Capture the cell that displays the provided text and extract its (X, Y) central coordinate. 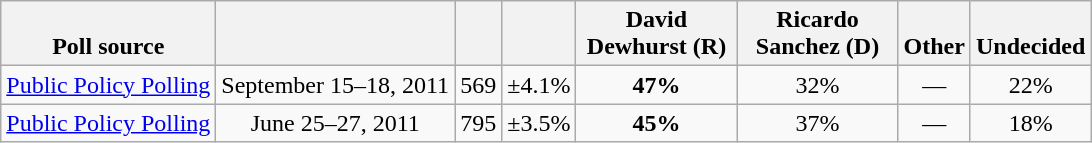
Poll source (108, 34)
June 25–27, 2011 (336, 123)
September 15–18, 2011 (336, 85)
Undecided (1030, 34)
22% (1030, 85)
RicardoSanchez (D) (818, 34)
32% (818, 85)
±4.1% (539, 85)
18% (1030, 123)
DavidDewhurst (R) (656, 34)
45% (656, 123)
±3.5% (539, 123)
795 (478, 123)
Other (934, 34)
47% (656, 85)
569 (478, 85)
37% (818, 123)
